Return [x, y] of the center of cell containing provided text 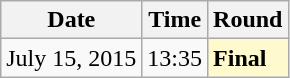
July 15, 2015 [72, 58]
Date [72, 20]
Round [248, 20]
Time [175, 20]
Final [248, 58]
13:35 [175, 58]
